Determine the (X, Y) coordinate at the center of the cell enclosing the given text.  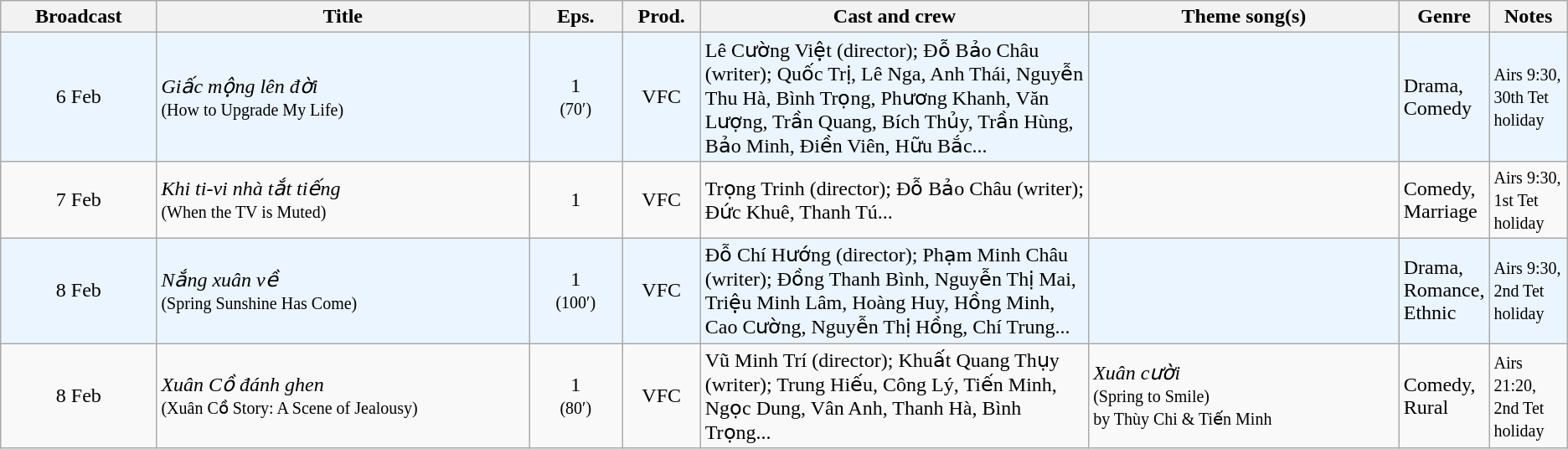
Airs 9:30, 30th Tet holiday (1528, 97)
Genre (1444, 17)
Vũ Minh Trí (director); Khuất Quang Thụy (writer); Trung Hiếu, Công Lý, Tiến Minh, Ngọc Dung, Vân Anh, Thanh Hà, Bình Trọng... (895, 395)
Khi ti-vi nhà tắt tiếng (When the TV is Muted) (343, 199)
Theme song(s) (1245, 17)
Comedy, Rural (1444, 395)
Cast and crew (895, 17)
7 Feb (79, 199)
Comedy, Marriage (1444, 199)
6 Feb (79, 97)
Eps. (576, 17)
Nắng xuân về (Spring Sunshine Has Come) (343, 290)
1(70′) (576, 97)
Trọng Trinh (director); Đỗ Bảo Châu (writer); Đức Khuê, Thanh Tú... (895, 199)
Airs 9:30, 2nd Tet holiday (1528, 290)
Xuân cười(Spring to Smile)by Thùy Chi & Tiến Minh (1245, 395)
Xuân Cồ đánh ghen (Xuân Cồ Story: A Scene of Jealousy) (343, 395)
Giấc mộng lên đời (How to Upgrade My Life) (343, 97)
Airs 9:30, 1st Tet holiday (1528, 199)
Title (343, 17)
Prod. (662, 17)
Drama, Romance, Ethnic (1444, 290)
Airs 21:20, 2nd Tet holiday (1528, 395)
Notes (1528, 17)
Drama, Comedy (1444, 97)
Broadcast (79, 17)
1(100′) (576, 290)
1(80′) (576, 395)
1 (576, 199)
